Scan for the cell matching the given text and deliver its (x, y) coordinate at center. 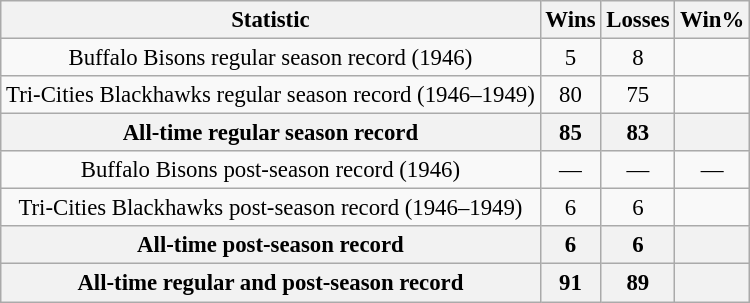
91 (570, 283)
Statistic (270, 20)
All-time regular season record (270, 133)
Losses (638, 20)
75 (638, 95)
80 (570, 95)
Tri-Cities Blackhawks regular season record (1946–1949) (270, 95)
8 (638, 58)
5 (570, 58)
85 (570, 133)
All-time regular and post-season record (270, 283)
89 (638, 283)
Tri-Cities Blackhawks post-season record (1946–1949) (270, 208)
Buffalo Bisons regular season record (1946) (270, 58)
All-time post-season record (270, 245)
Buffalo Bisons post-season record (1946) (270, 170)
Wins (570, 20)
83 (638, 133)
Win% (712, 20)
